Pinpoint the cell where the given text exists, returning its (x, y) midpoint coordinate. 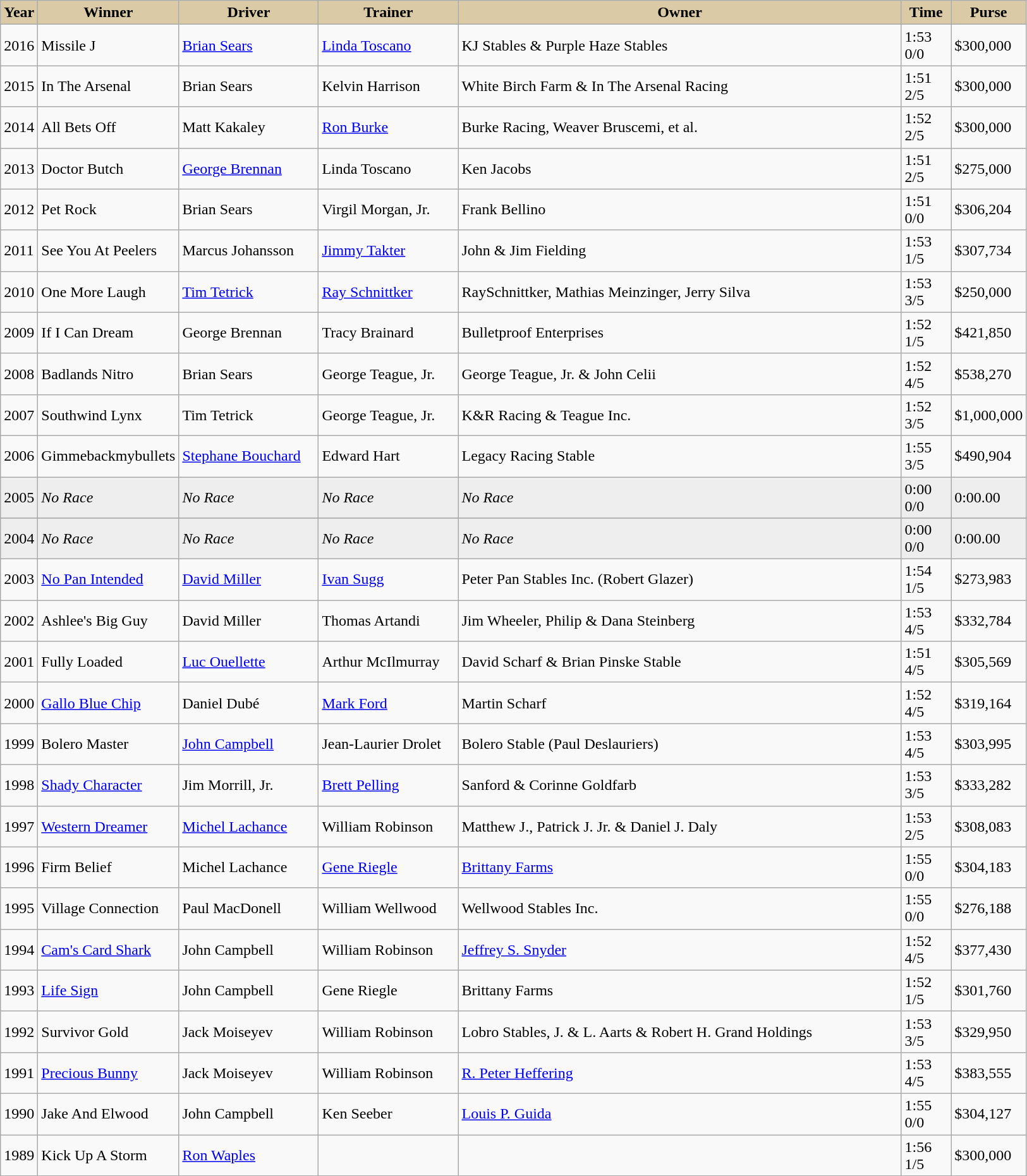
2003 (19, 580)
2005 (19, 497)
$276,188 (988, 909)
Ray Schnittker (388, 292)
Martin Scharf (680, 703)
White Birch Farm & In The Arsenal Racing (680, 86)
2001 (19, 662)
Bolero Master (109, 744)
Driver (249, 13)
Louis P. Guida (680, 1113)
KJ Stables & Purple Haze Stables (680, 45)
Bulletproof Enterprises (680, 332)
Brett Pelling (388, 785)
2004 (19, 538)
Owner (680, 13)
Sanford & Corinne Goldfarb (680, 785)
Wellwood Stables Inc. (680, 909)
$421,850 (988, 332)
Luc Ouellette (249, 662)
$305,569 (988, 662)
Trainer (388, 13)
1:52 2/5 (927, 128)
Peter Pan Stables Inc. (Robert Glazer) (680, 580)
1999 (19, 744)
2000 (19, 703)
Kelvin Harrison (388, 86)
1991 (19, 1073)
$538,270 (988, 374)
2013 (19, 168)
2008 (19, 374)
Tracy Brainard (388, 332)
Survivor Gold (109, 1031)
Winner (109, 13)
Mark Ford (388, 703)
Jim Wheeler, Philip & Dana Steinberg (680, 621)
Gimmebackmybullets (109, 456)
1:53 0/0 (927, 45)
$275,000 (988, 168)
Ron Waples (249, 1155)
2007 (19, 415)
Badlands Nitro (109, 374)
$332,784 (988, 621)
R. Peter Heffering (680, 1073)
Gallo Blue Chip (109, 703)
See You At Peelers (109, 250)
Jimmy Takter (388, 250)
Time (927, 13)
Matthew J., Patrick J. Jr. & Daniel J. Daly (680, 827)
Jim Morrill, Jr. (249, 785)
Pet Rock (109, 210)
$304,183 (988, 867)
1993 (19, 991)
$304,127 (988, 1113)
Southwind Lynx (109, 415)
1990 (19, 1113)
Burke Racing, Weaver Bruscemi, et al. (680, 128)
$1,000,000 (988, 415)
Stephane Bouchard (249, 456)
1989 (19, 1155)
2016 (19, 45)
Ken Jacobs (680, 168)
1996 (19, 867)
Ashlee's Big Guy (109, 621)
2006 (19, 456)
Arthur McIlmurray (388, 662)
1998 (19, 785)
$383,555 (988, 1073)
1:53 1/5 (927, 250)
Ron Burke (388, 128)
Precious Bunny (109, 1073)
2014 (19, 128)
Purse (988, 13)
Jake And Elwood (109, 1113)
2015 (19, 86)
In The Arsenal (109, 86)
One More Laugh (109, 292)
$273,983 (988, 580)
1:55 3/5 (927, 456)
$306,204 (988, 210)
David Scharf & Brian Pinske Stable (680, 662)
1994 (19, 949)
William Wellwood (388, 909)
Fully Loaded (109, 662)
$303,995 (988, 744)
Shady Character (109, 785)
Paul MacDonell (249, 909)
$308,083 (988, 827)
$250,000 (988, 292)
Edward Hart (388, 456)
Firm Belief (109, 867)
Doctor Butch (109, 168)
John & Jim Fielding (680, 250)
$307,734 (988, 250)
1:51 0/0 (927, 210)
Legacy Racing Stable (680, 456)
1:54 1/5 (927, 580)
Life Sign (109, 991)
$319,164 (988, 703)
Western Dreamer (109, 827)
$329,950 (988, 1031)
1992 (19, 1031)
2002 (19, 621)
1:53 2/5 (927, 827)
Jean-Laurier Drolet (388, 744)
Marcus Johansson (249, 250)
Missile J (109, 45)
2010 (19, 292)
Bolero Stable (Paul Deslauriers) (680, 744)
Ken Seeber (388, 1113)
$333,282 (988, 785)
2009 (19, 332)
2011 (19, 250)
RaySchnittker, Mathias Meinzinger, Jerry Silva (680, 292)
Village Connection (109, 909)
If I Can Dream (109, 332)
1:52 3/5 (927, 415)
Cam's Card Shark (109, 949)
Lobro Stables, J. & L. Aarts & Robert H. Grand Holdings (680, 1031)
Thomas Artandi (388, 621)
Kick Up A Storm (109, 1155)
$490,904 (988, 456)
1:51 4/5 (927, 662)
All Bets Off (109, 128)
1997 (19, 827)
Daniel Dubé (249, 703)
Jeffrey S. Snyder (680, 949)
1:56 1/5 (927, 1155)
Virgil Morgan, Jr. (388, 210)
1995 (19, 909)
George Teague, Jr. & John Celii (680, 374)
$377,430 (988, 949)
Frank Bellino (680, 210)
Matt Kakaley (249, 128)
K&R Racing & Teague Inc. (680, 415)
Ivan Sugg (388, 580)
Year (19, 13)
No Pan Intended (109, 580)
2012 (19, 210)
$301,760 (988, 991)
